Return (x, y) of the center of cell containing provided text 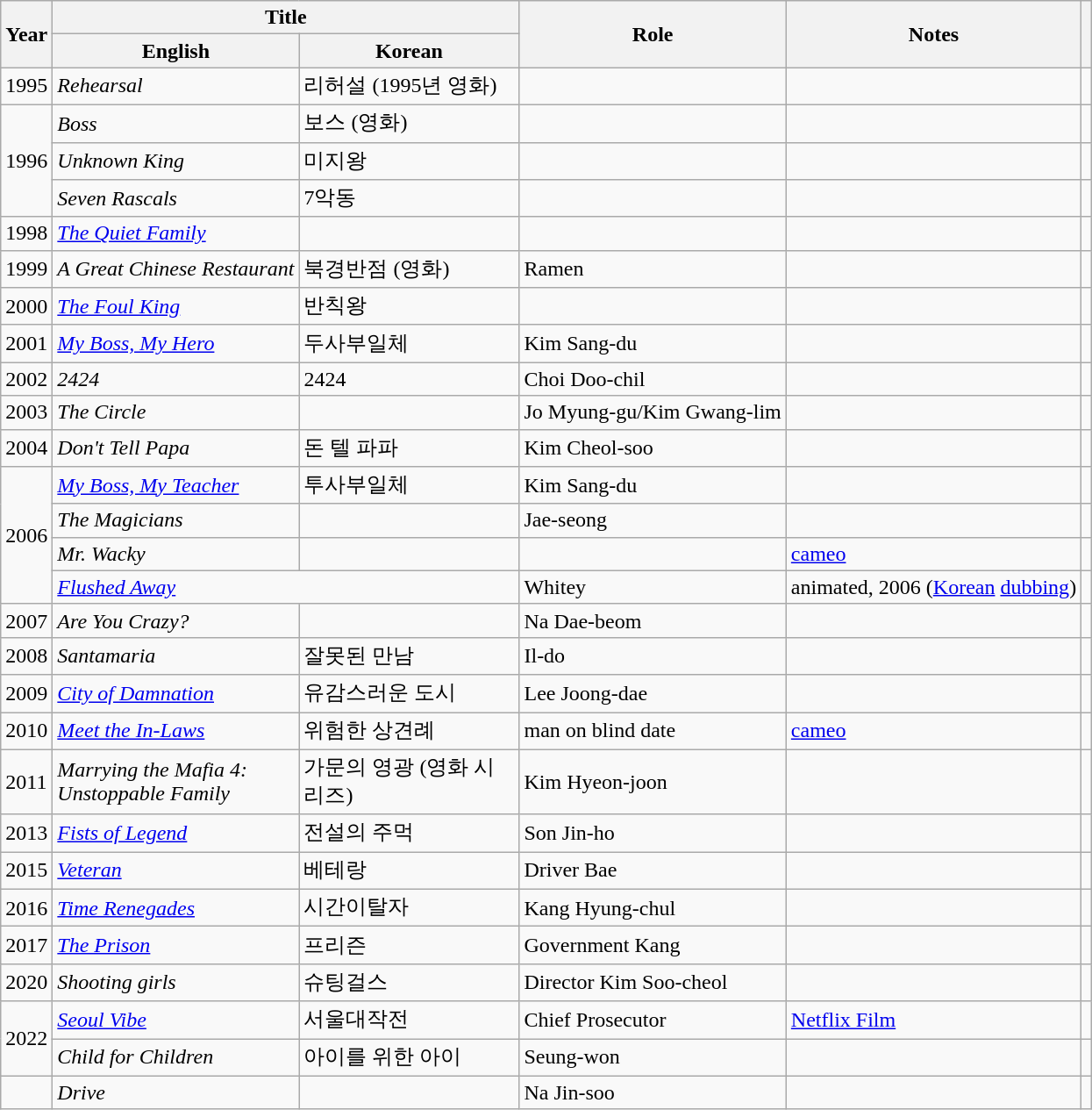
전설의 주먹 (409, 834)
Meet the In-Laws (175, 732)
미지왕 (409, 161)
잘못된 만남 (409, 656)
2015 (26, 870)
2022 (26, 1039)
Drive (175, 1092)
The Magicians (175, 520)
돈 텔 파파 (409, 448)
Notes (933, 34)
1995 (26, 86)
Marrying the Mafia 4: Unstoppable Family (175, 782)
반칙왕 (409, 307)
2009 (26, 693)
2007 (26, 620)
Jo Myung-gu/Kim Gwang-lim (653, 412)
Don't Tell Papa (175, 448)
Na Jin-soo (653, 1092)
Whitey (653, 587)
Government Kang (653, 946)
2013 (26, 834)
Year (26, 34)
The Prison (175, 946)
Kang Hyung-chul (653, 907)
A Great Chinese Restaurant (175, 269)
2004 (26, 448)
2010 (26, 732)
아이를 위한 아이 (409, 1058)
Na Dae-beom (653, 620)
My Boss, My Teacher (175, 486)
animated, 2006 (Korean dubbing) (933, 587)
My Boss, My Hero (175, 344)
리허설 (1995년 영화) (409, 86)
2016 (26, 907)
man on blind date (653, 732)
Boss (175, 123)
Seven Rascals (175, 198)
서울대작전 (409, 1020)
슈팅걸스 (409, 983)
Rehearsal (175, 86)
두사부일체 (409, 344)
The Circle (175, 412)
Netflix Film (933, 1020)
Unknown King (175, 161)
City of Damnation (175, 693)
북경반점 (영화) (409, 269)
Kim Hyeon-joon (653, 782)
Fists of Legend (175, 834)
1998 (26, 233)
베테랑 (409, 870)
Are You Crazy? (175, 620)
Driver Bae (653, 870)
Chief Prosecutor (653, 1020)
English (175, 51)
Kim Cheol-soo (653, 448)
Seoul Vibe (175, 1020)
7악동 (409, 198)
2017 (26, 946)
Mr. Wacky (175, 554)
Role (653, 34)
Korean (409, 51)
2006 (26, 535)
Jae-seong (653, 520)
프리즌 (409, 946)
Ramen (653, 269)
The Foul King (175, 307)
2000 (26, 307)
Title (286, 18)
Choi Doo-chil (653, 379)
Il-do (653, 656)
2008 (26, 656)
Director Kim Soo-cheol (653, 983)
투사부일체 (409, 486)
2003 (26, 412)
Lee Joong-dae (653, 693)
2002 (26, 379)
1999 (26, 269)
2020 (26, 983)
2011 (26, 782)
시간이탈자 (409, 907)
The Quiet Family (175, 233)
1996 (26, 161)
2001 (26, 344)
Shooting girls (175, 983)
Flushed Away (286, 587)
Seung-won (653, 1058)
위험한 상견례 (409, 732)
Santamaria (175, 656)
Veteran (175, 870)
Son Jin-ho (653, 834)
Child for Children (175, 1058)
가문의 영광 (영화 시리즈) (409, 782)
Time Renegades (175, 907)
보스 (영화) (409, 123)
유감스러운 도시 (409, 693)
